Determine the (X, Y) coordinate at the center of the cell enclosing the given text.  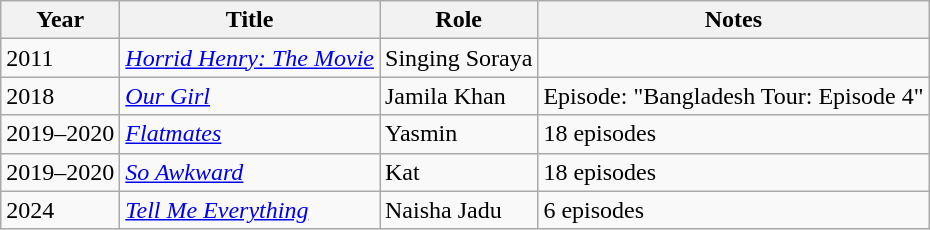
Our Girl (250, 96)
Notes (734, 20)
Naisha Jadu (459, 210)
Role (459, 20)
Episode: "Bangladesh Tour: Episode 4" (734, 96)
Yasmin (459, 134)
6 episodes (734, 210)
Title (250, 20)
2011 (60, 58)
Flatmates (250, 134)
Year (60, 20)
Tell Me Everything (250, 210)
2018 (60, 96)
Horrid Henry: The Movie (250, 58)
Singing Soraya (459, 58)
Kat (459, 172)
Jamila Khan (459, 96)
So Awkward (250, 172)
2024 (60, 210)
